Extract the (x, y) coordinate from the center of the cell holding the provided text.  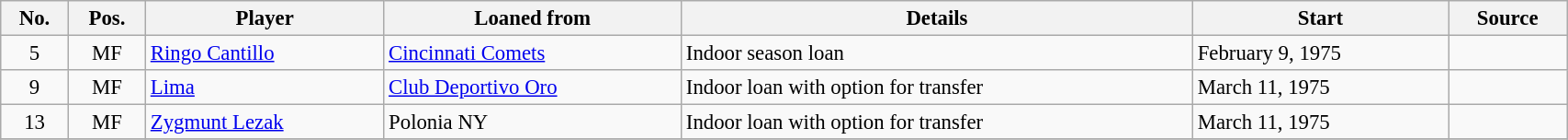
February 9, 1975 (1320, 53)
Ringo Cantillo (265, 53)
Details (937, 18)
Zygmunt Lezak (265, 122)
Start (1320, 18)
No. (35, 18)
Cincinnati Comets (533, 53)
Lima (265, 87)
Indoor season loan (937, 53)
Source (1508, 18)
Player (265, 18)
Pos. (107, 18)
5 (35, 53)
9 (35, 87)
Club Deportivo Oro (533, 87)
13 (35, 122)
Polonia NY (533, 122)
Loaned from (533, 18)
